Detect which cell encompasses the target text, then output its (x, y) center coordinate. 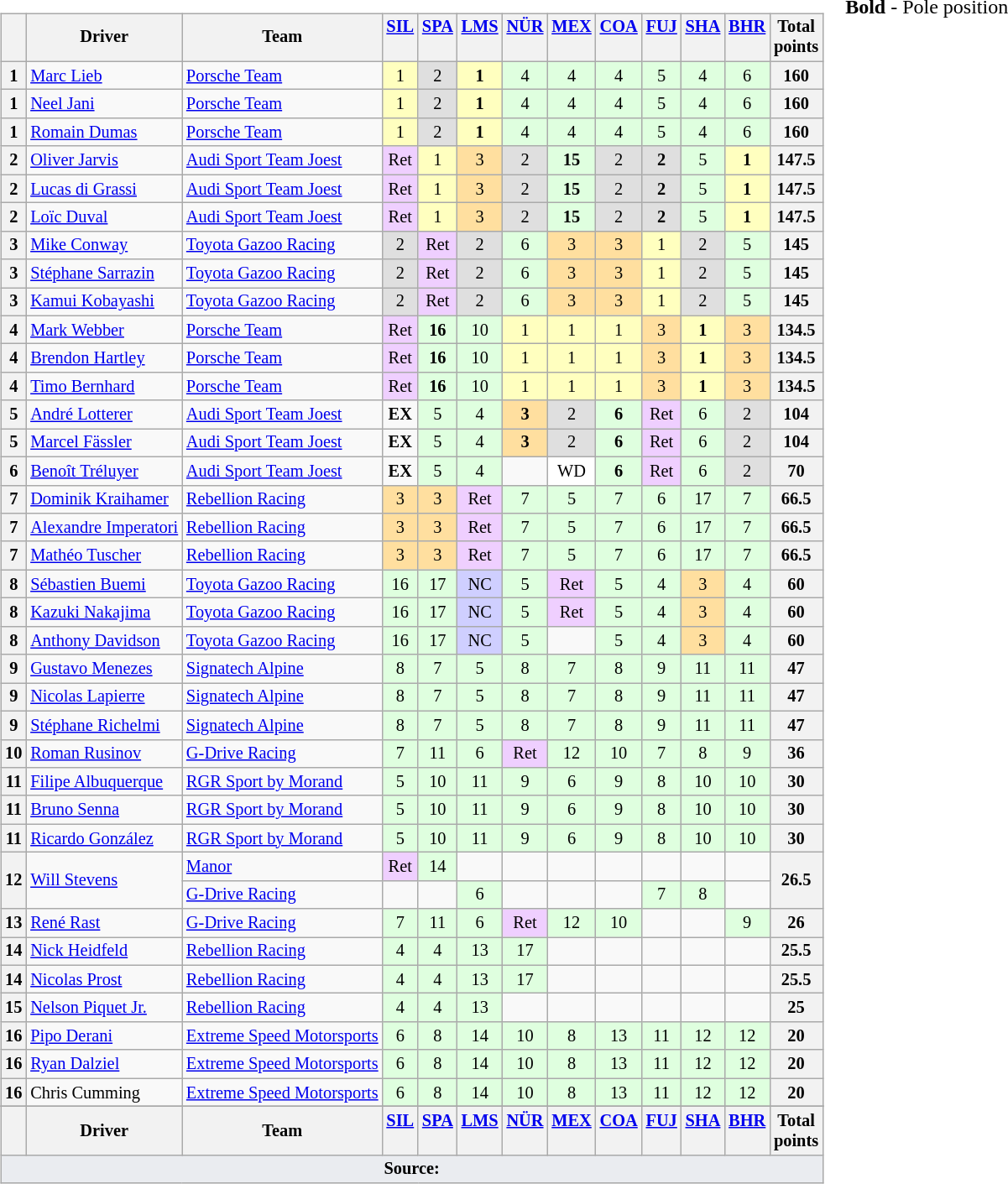
Gustavo Menezes (104, 669)
Stéphane Richelmi (104, 725)
Mathéo Tuscher (104, 555)
Kazuki Nakajima (104, 613)
Marcel Fässler (104, 443)
Kamui Kobayashi (104, 302)
André Lotterer (104, 415)
Sébastien Buemi (104, 584)
36 (796, 754)
Mike Conway (104, 245)
Stéphane Sarrazin (104, 274)
Anthony Davidson (104, 640)
Will Stevens (104, 881)
Chris Cumming (104, 1093)
Loïc Duval (104, 217)
70 (796, 471)
Timo Bernhard (104, 387)
Nelson Piquet Jr. (104, 1008)
Dominik Kraihamer (104, 499)
Source: (411, 1169)
WD (571, 471)
Manor (282, 867)
Ryan Dalziel (104, 1064)
Lucas di Grassi (104, 189)
Pipo Derani (104, 1036)
Brendon Hartley (104, 358)
Benoît Tréluyer (104, 471)
Ricardo González (104, 838)
Neel Jani (104, 104)
Nick Heidfeld (104, 952)
Marc Lieb (104, 76)
Bruno Senna (104, 810)
Nicolas Prost (104, 979)
René Rast (104, 923)
26 (796, 923)
Oliver Jarvis (104, 160)
Romain Dumas (104, 133)
Nicolas Lapierre (104, 697)
26.5 (796, 881)
Alexandre Imperatori (104, 528)
Roman Rusinov (104, 754)
Mark Webber (104, 330)
Filipe Albuquerque (104, 782)
25 (796, 1008)
